Determine the (x, y) coordinate at the center of the cell enclosing the given text.  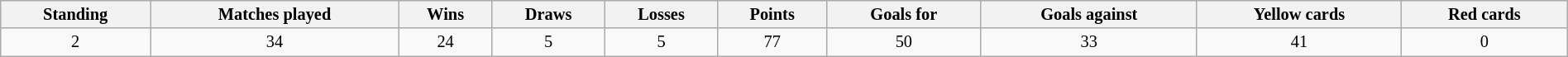
Matches played (275, 14)
Wins (445, 14)
50 (905, 42)
Yellow cards (1298, 14)
Standing (76, 14)
Draws (548, 14)
Points (772, 14)
41 (1298, 42)
0 (1485, 42)
34 (275, 42)
Red cards (1485, 14)
Goals for (905, 14)
2 (76, 42)
77 (772, 42)
24 (445, 42)
Goals against (1088, 14)
33 (1088, 42)
Losses (661, 14)
